For the text-containing cell, return its midpoint in [X, Y] coordinate format. 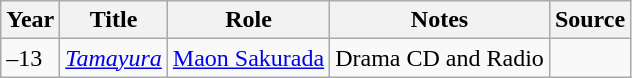
Source [590, 20]
Tamayura [114, 58]
Notes [440, 20]
Year [30, 20]
–13 [30, 58]
Role [248, 20]
Maon Sakurada [248, 58]
Title [114, 20]
Drama CD and Radio [440, 58]
